Locate the cell with the specified text and output its [X, Y] center coordinate. 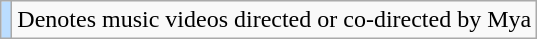
Denotes music videos directed or co-directed by Mya [274, 20]
